Return the [X, Y] coordinate for the center point of the cell that contains the specified text.  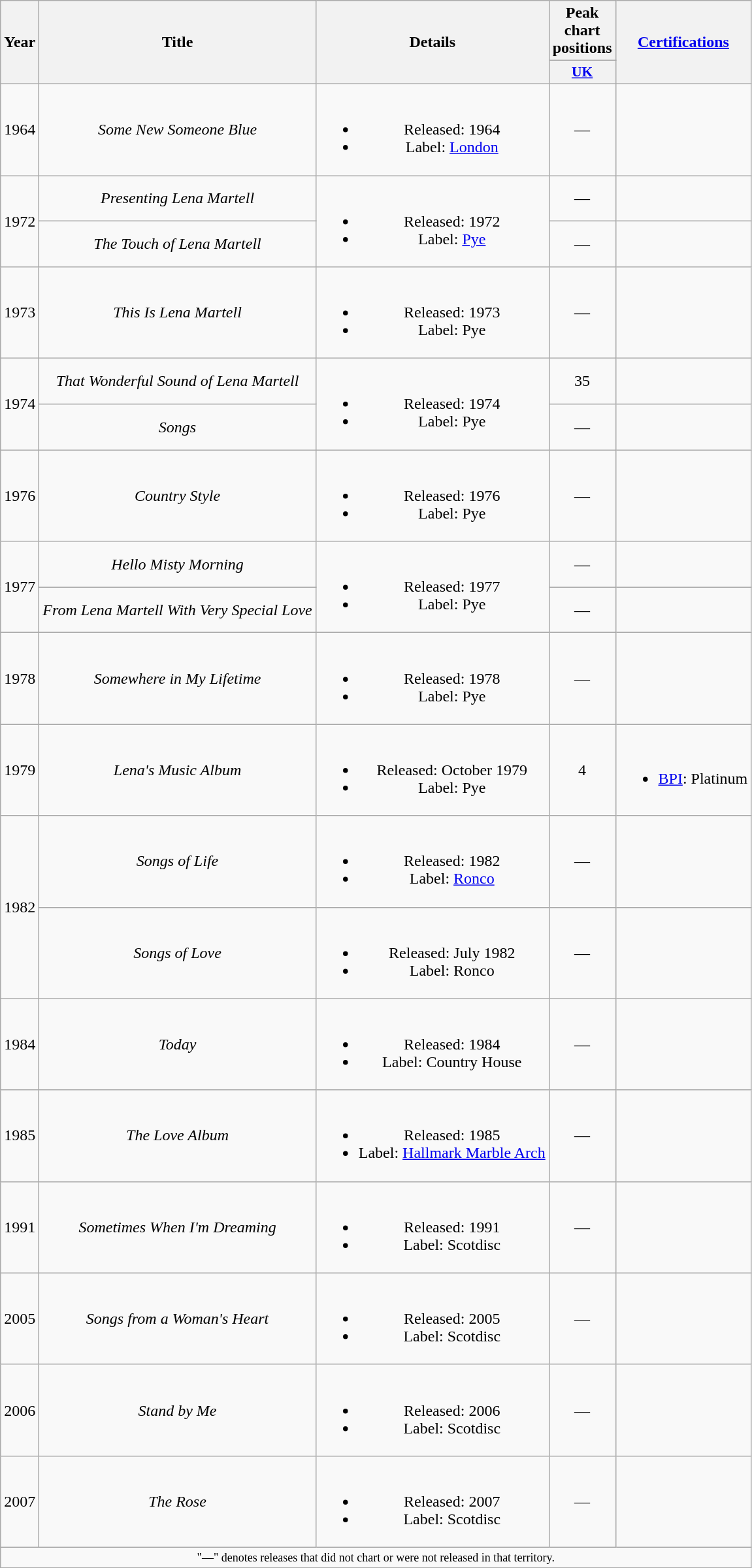
"—" denotes releases that did not chart or were not released in that territory. [376, 1557]
Title [178, 42]
The Rose [178, 1501]
Released: 2007Label: Scotdisc [433, 1501]
Released: 1978Label: Pye [433, 679]
Released: 1976Label: Pye [433, 496]
Released: July 1982Label: Ronco [433, 953]
This Is Lena Martell [178, 313]
1973 [20, 313]
1972 [20, 221]
The Touch of Lena Martell [178, 244]
Lena's Music Album [178, 770]
UK [582, 72]
Today [178, 1044]
Presenting Lena Martell [178, 198]
Released: 1973Label: Pye [433, 313]
Songs of Love [178, 953]
Released: 1985Label: Hallmark Marble Arch [433, 1136]
Certifications [683, 42]
2007 [20, 1501]
Year [20, 42]
The Love Album [178, 1136]
1985 [20, 1136]
Some New Someone Blue [178, 129]
Songs from a Woman's Heart [178, 1319]
Details [433, 42]
1984 [20, 1044]
Released: 1984Label: Country House [433, 1044]
Released: 2005Label: Scotdisc [433, 1319]
2006 [20, 1410]
Peak chart positions [582, 31]
Released: 1982Label: Ronco [433, 861]
1982 [20, 907]
1978 [20, 679]
Songs of Life [178, 861]
Somewhere in My Lifetime [178, 679]
Released: 1974Label: Pye [433, 404]
Released: 1964Label: London [433, 129]
1974 [20, 404]
Released: 1977Label: Pye [433, 587]
Released: October 1979Label: Pye [433, 770]
Songs [178, 427]
BPI: Platinum [683, 770]
35 [582, 381]
1964 [20, 129]
From Lena Martell With Very Special Love [178, 610]
That Wonderful Sound of Lena Martell [178, 381]
Stand by Me [178, 1410]
1976 [20, 496]
Country Style [178, 496]
Sometimes When I'm Dreaming [178, 1227]
Released: 2006Label: Scotdisc [433, 1410]
Hello Misty Morning [178, 564]
Released: 1991Label: Scotdisc [433, 1227]
4 [582, 770]
Released: 1972Label: Pye [433, 221]
1977 [20, 587]
2005 [20, 1319]
1979 [20, 770]
1991 [20, 1227]
